For the text-containing cell, return its midpoint in [X, Y] coordinate format. 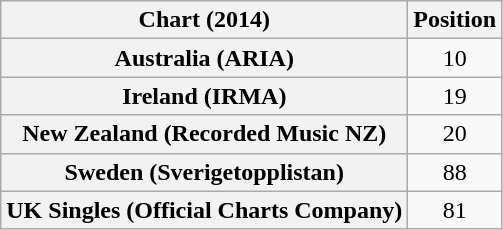
20 [455, 134]
New Zealand (Recorded Music NZ) [204, 134]
Chart (2014) [204, 20]
10 [455, 58]
88 [455, 172]
Ireland (IRMA) [204, 96]
19 [455, 96]
Australia (ARIA) [204, 58]
81 [455, 210]
Position [455, 20]
Sweden (Sverigetopplistan) [204, 172]
UK Singles (Official Charts Company) [204, 210]
